Identify which cell holds the provided text, then report its (X, Y) central coordinate. 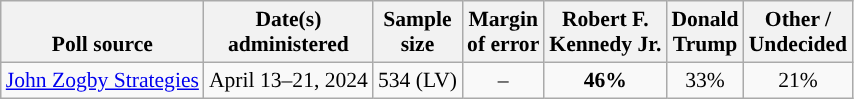
Robert F.Kennedy Jr. (605, 32)
DonaldTrump (704, 32)
John Zogby Strategies (102, 80)
Date(s)administered (288, 32)
46% (605, 80)
April 13–21, 2024 (288, 80)
534 (LV) (418, 80)
21% (798, 80)
Other /Undecided (798, 32)
Marginof error (503, 32)
– (503, 80)
33% (704, 80)
Samplesize (418, 32)
Poll source (102, 32)
